Scan for the cell matching the given text and deliver its [x, y] coordinate at center. 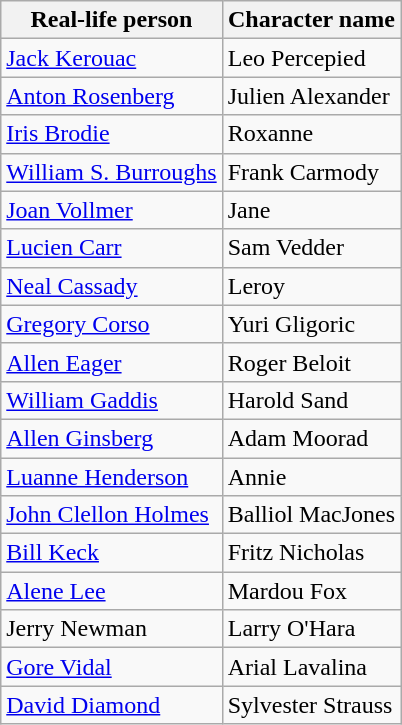
Allen Ginsberg [112, 438]
William Gaddis [112, 400]
David Diamond [112, 705]
William S. Burroughs [112, 172]
Julien Alexander [311, 96]
Gore Vidal [112, 667]
Annie [311, 477]
Leo Percepied [311, 58]
Neal Cassady [112, 286]
Mardou Fox [311, 591]
Sylvester Strauss [311, 705]
Larry O'Hara [311, 629]
Adam Moorad [311, 438]
Harold Sand [311, 400]
Balliol MacJones [311, 515]
Frank Carmody [311, 172]
Sam Vedder [311, 248]
Leroy [311, 286]
Jack Kerouac [112, 58]
Jane [311, 210]
Alene Lee [112, 591]
Arial Lavalina [311, 667]
Joan Vollmer [112, 210]
Allen Eager [112, 362]
Luanne Henderson [112, 477]
Jerry Newman [112, 629]
John Clellon Holmes [112, 515]
Fritz Nicholas [311, 553]
Anton Rosenberg [112, 96]
Real-life person [112, 20]
Roxanne [311, 134]
Lucien Carr [112, 248]
Character name [311, 20]
Iris Brodie [112, 134]
Yuri Gligoric [311, 324]
Gregory Corso [112, 324]
Roger Beloit [311, 362]
Bill Keck [112, 553]
